Extract the (X, Y) coordinate from the center of the cell holding the provided text.  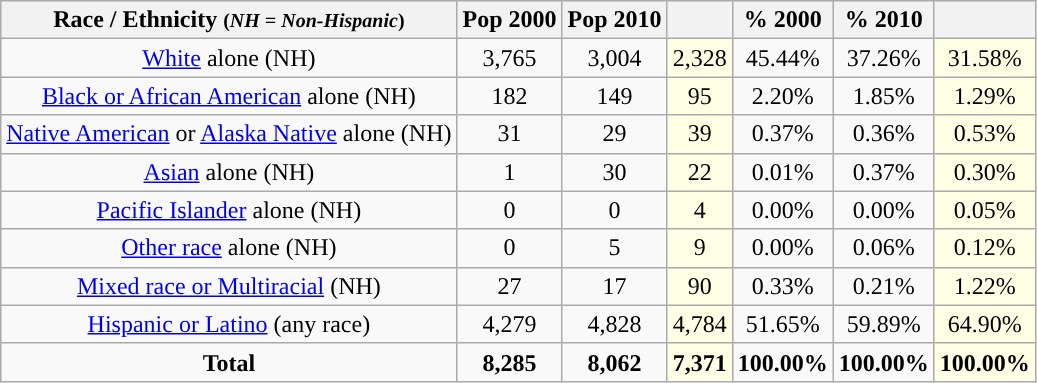
0.12% (984, 248)
4,784 (700, 324)
0.33% (782, 286)
Pop 2010 (614, 20)
39 (700, 134)
8,062 (614, 362)
149 (614, 96)
1 (510, 172)
4 (700, 210)
Total (229, 362)
27 (510, 286)
1.22% (984, 286)
37.26% (884, 58)
Hispanic or Latino (any race) (229, 324)
Mixed race or Multiracial (NH) (229, 286)
1.29% (984, 96)
0.05% (984, 210)
Pop 2000 (510, 20)
3,004 (614, 58)
8,285 (510, 362)
31.58% (984, 58)
Native American or Alaska Native alone (NH) (229, 134)
0.36% (884, 134)
Race / Ethnicity (NH = Non-Hispanic) (229, 20)
0.01% (782, 172)
0.21% (884, 286)
45.44% (782, 58)
0.53% (984, 134)
90 (700, 286)
Asian alone (NH) (229, 172)
17 (614, 286)
95 (700, 96)
7,371 (700, 362)
White alone (NH) (229, 58)
29 (614, 134)
51.65% (782, 324)
Other race alone (NH) (229, 248)
2,328 (700, 58)
2.20% (782, 96)
Pacific Islander alone (NH) (229, 210)
3,765 (510, 58)
182 (510, 96)
59.89% (884, 324)
9 (700, 248)
% 2010 (884, 20)
64.90% (984, 324)
30 (614, 172)
5 (614, 248)
4,828 (614, 324)
0.06% (884, 248)
31 (510, 134)
1.85% (884, 96)
Black or African American alone (NH) (229, 96)
0.30% (984, 172)
4,279 (510, 324)
22 (700, 172)
% 2000 (782, 20)
